Identify which cell holds the provided text, then report its [X, Y] central coordinate. 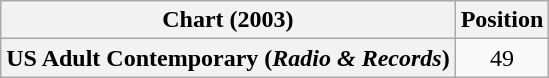
US Adult Contemporary (Radio & Records) [228, 58]
Position [502, 20]
49 [502, 58]
Chart (2003) [228, 20]
